Locate the cell with the specified text and output its (X, Y) center coordinate. 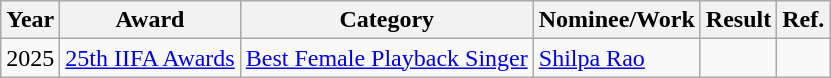
Ref. (804, 20)
25th IIFA Awards (150, 58)
Category (386, 20)
Shilpa Rao (616, 58)
Result (738, 20)
Year (30, 20)
Nominee/Work (616, 20)
2025 (30, 58)
Best Female Playback Singer (386, 58)
Award (150, 20)
